Scan for the cell matching the given text and deliver its [x, y] coordinate at center. 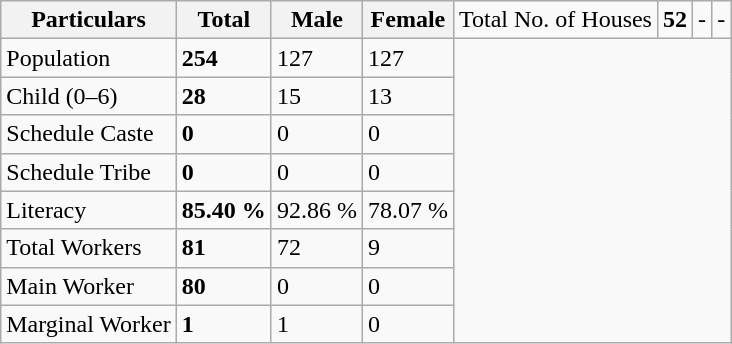
Total No. of Houses [555, 20]
28 [224, 96]
9 [408, 248]
Literacy [89, 210]
Marginal Worker [89, 324]
Child (0–6) [89, 96]
80 [224, 286]
13 [408, 96]
Total Workers [89, 248]
Schedule Tribe [89, 172]
72 [316, 248]
Particulars [89, 20]
85.40 % [224, 210]
Main Worker [89, 286]
52 [674, 20]
92.86 % [316, 210]
Schedule Caste [89, 134]
Total [224, 20]
254 [224, 58]
15 [316, 96]
Female [408, 20]
81 [224, 248]
78.07 % [408, 210]
Population [89, 58]
Male [316, 20]
